Locate the cell with the specified text and output its [X, Y] center coordinate. 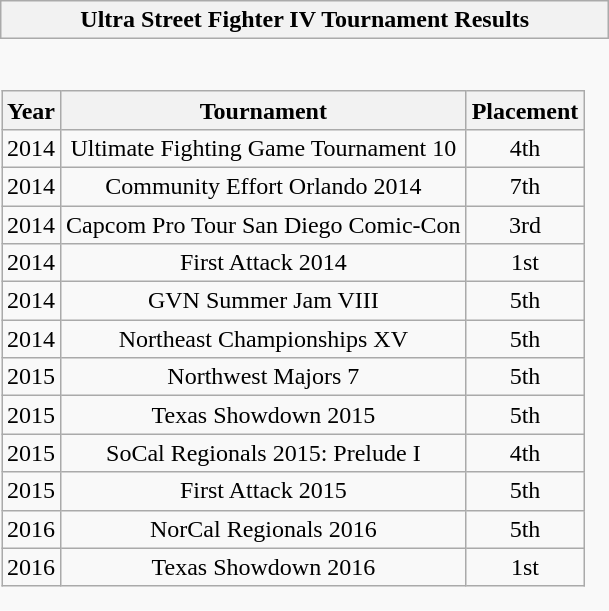
Capcom Pro Tour San Diego Comic-Con [264, 225]
NorCal Regionals 2016 [264, 529]
7th [525, 186]
Northwest Majors 7 [264, 377]
First Attack 2014 [264, 263]
Community Effort Orlando 2014 [264, 186]
Northeast Championships XV [264, 339]
Ultimate Fighting Game Tournament 10 [264, 148]
SoCal Regionals 2015: Prelude I [264, 453]
Texas Showdown 2015 [264, 415]
First Attack 2015 [264, 491]
3rd [525, 225]
Year [32, 110]
Texas Showdown 2016 [264, 567]
Tournament [264, 110]
GVN Summer Jam VIII [264, 301]
Ultra Street Fighter IV Tournament Results [305, 20]
Placement [525, 110]
